Find where the given text appears and provide that cell's center as (x, y) coordinate. 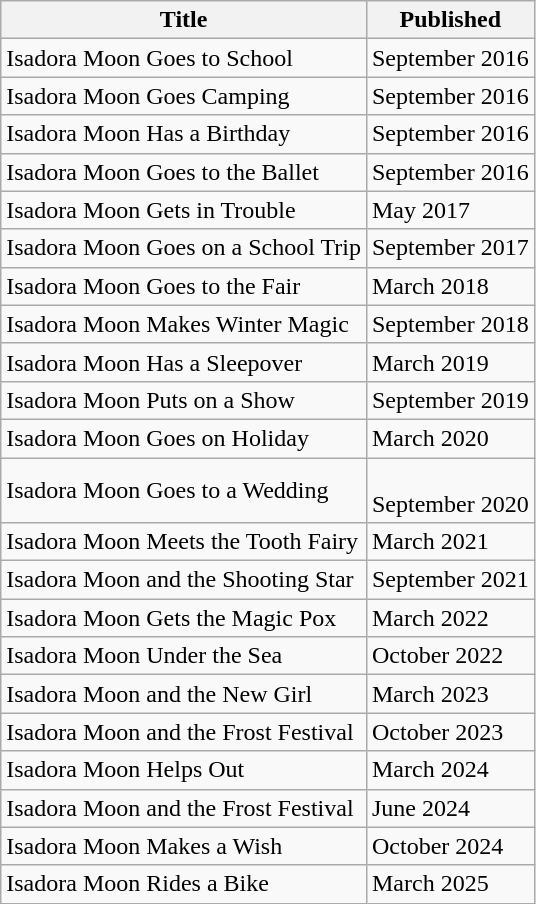
March 2020 (450, 438)
Isadora Moon Under the Sea (184, 656)
March 2023 (450, 694)
Isadora Moon Goes Camping (184, 96)
Isadora Moon Helps Out (184, 770)
June 2024 (450, 808)
September 2018 (450, 324)
March 2019 (450, 362)
Isadora Moon Goes to a Wedding (184, 490)
March 2025 (450, 884)
Isadora Moon Gets the Magic Pox (184, 618)
Isadora Moon Rides a Bike (184, 884)
Isadora Moon and the New Girl (184, 694)
Isadora Moon Makes a Wish (184, 846)
September 2017 (450, 248)
Isadora Moon Puts on a Show (184, 400)
Isadora Moon Goes to the Fair (184, 286)
Isadora Moon Goes on a School Trip (184, 248)
September 2020 (450, 490)
Isadora Moon Meets the Tooth Fairy (184, 542)
March 2024 (450, 770)
May 2017 (450, 210)
September 2019 (450, 400)
Isadora Moon Has a Sleepover (184, 362)
Isadora Moon Goes on Holiday (184, 438)
Title (184, 20)
Isadora Moon and the Shooting Star (184, 580)
Isadora Moon Gets in Trouble (184, 210)
Isadora Moon Makes Winter Magic (184, 324)
October 2023 (450, 732)
September 2021 (450, 580)
Isadora Moon Goes to the Ballet (184, 172)
October 2022 (450, 656)
March 2022 (450, 618)
Published (450, 20)
March 2021 (450, 542)
Isadora Moon Has a Birthday (184, 134)
October 2024 (450, 846)
Isadora Moon Goes to School (184, 58)
March 2018 (450, 286)
